Determine the (x, y) coordinate at the center of the cell enclosing the given text.  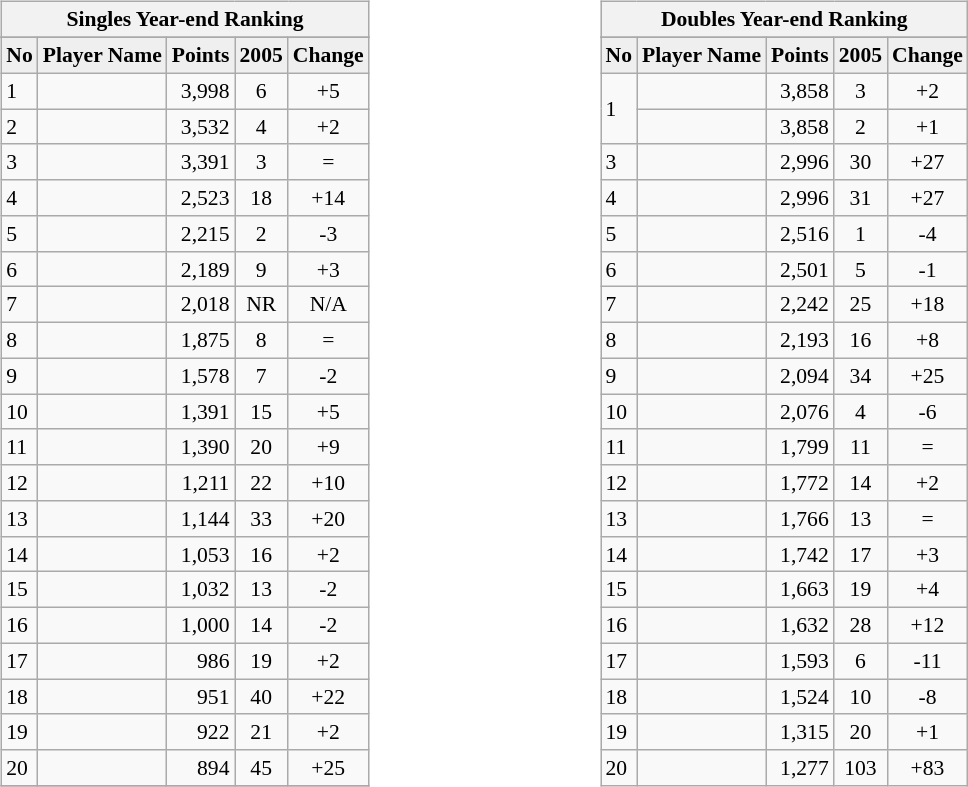
922 (201, 732)
+10 (328, 483)
-6 (928, 412)
3,532 (201, 127)
-4 (928, 234)
25 (860, 305)
33 (260, 519)
30 (860, 162)
+8 (928, 340)
2,189 (201, 269)
2,523 (201, 198)
1,766 (800, 519)
+18 (928, 305)
2,242 (800, 305)
1,772 (800, 483)
1,000 (201, 625)
1,277 (800, 768)
1,875 (201, 340)
-1 (928, 269)
40 (260, 697)
1,390 (201, 447)
3,998 (201, 91)
+12 (928, 625)
1,391 (201, 412)
+14 (328, 198)
NR (260, 305)
1,032 (201, 590)
N/A (328, 305)
103 (860, 768)
22 (260, 483)
+4 (928, 590)
1,593 (800, 661)
Singles Year-end Ranking (184, 20)
-3 (328, 234)
2,215 (201, 234)
1,632 (800, 625)
2,018 (201, 305)
2,501 (800, 269)
1,211 (201, 483)
1,799 (800, 447)
2,516 (800, 234)
+9 (328, 447)
894 (201, 768)
3,391 (201, 162)
2,076 (800, 412)
-8 (928, 697)
-11 (928, 661)
1,663 (800, 590)
Doubles Year-end Ranking (784, 20)
986 (201, 661)
1,578 (201, 376)
1,742 (800, 554)
+20 (328, 519)
45 (260, 768)
21 (260, 732)
2,094 (800, 376)
2,193 (800, 340)
1,315 (800, 732)
951 (201, 697)
1,524 (800, 697)
34 (860, 376)
1,053 (201, 554)
31 (860, 198)
+22 (328, 697)
+83 (928, 768)
28 (860, 625)
1,144 (201, 519)
